Determine the (X, Y) coordinate at the center of the cell enclosing the given text.  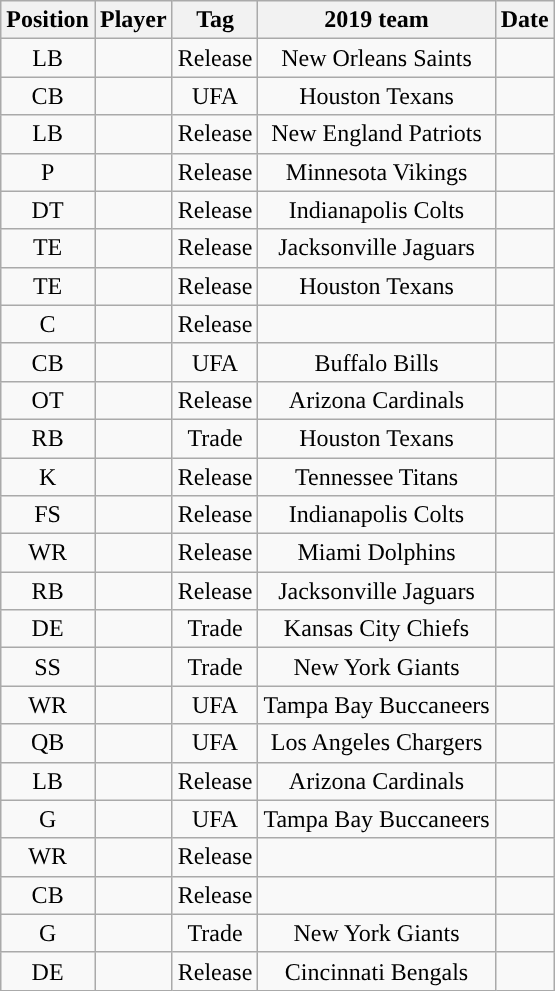
Tag (215, 20)
Buffalo Bills (376, 362)
Tennessee Titans (376, 477)
Player (133, 20)
C (48, 324)
Minnesota Vikings (376, 172)
FS (48, 515)
QB (48, 743)
Miami Dolphins (376, 553)
P (48, 172)
Cincinnati Bengals (376, 971)
New Orleans Saints (376, 58)
K (48, 477)
Position (48, 20)
New England Patriots (376, 134)
Kansas City Chiefs (376, 629)
SS (48, 667)
DT (48, 210)
2019 team (376, 20)
Los Angeles Chargers (376, 743)
OT (48, 400)
Date (524, 20)
